Capture the cell that displays the provided text and extract its (x, y) central coordinate. 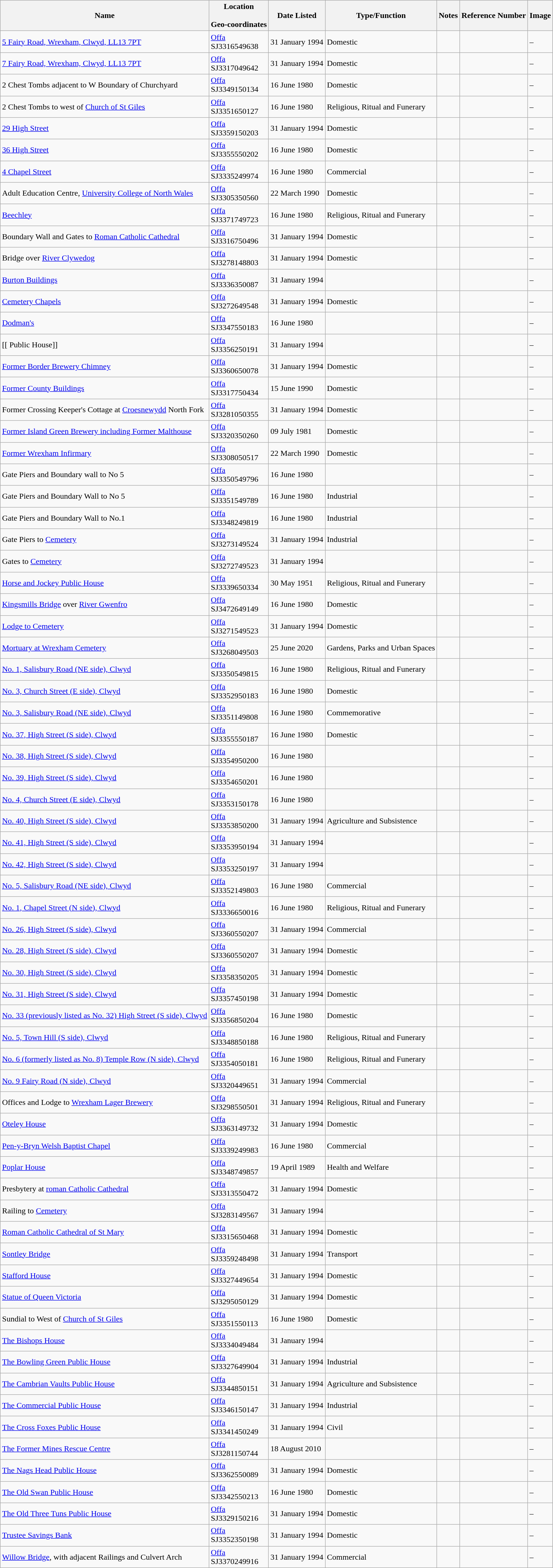
OffaSJ3349150134 (239, 85)
OffaSJ3341450249 (239, 1427)
OffaSJ3327449654 (239, 1276)
OffaSJ3356250191 (239, 345)
OffaSJ3283149567 (239, 1210)
No. 4, Church Street (E side), Clwyd (105, 799)
Reference Number (494, 16)
Health and Welfare (381, 1167)
OffaSJ3362550089 (239, 1471)
OffaSJ3316750496 (239, 236)
No. 41, High Street (S side), Clwyd (105, 842)
OffaSJ3351650127 (239, 106)
Pen-y-Bryn Welsh Baptist Chapel (105, 1146)
Gate Piers and Boundary wall to No 5 (105, 474)
No. 33 (previously listed as No. 32) High Street (S side), Clwyd (105, 1016)
Horse and Jockey Public House (105, 583)
Presbytery at roman Catholic Cathedral (105, 1189)
Former Crossing Keeper's Cottage at Croesnewydd North Fork (105, 410)
OffaSJ3308050517 (239, 453)
OffaSJ3295050129 (239, 1297)
36 High Street (105, 150)
Type/Function (381, 16)
Stafford House (105, 1276)
No. 3, Salisbury Road (NE side), Clwyd (105, 713)
OffaSJ3355550202 (239, 150)
The Old Three Tuns Public House (105, 1514)
Burton Buildings (105, 279)
OffaSJ3352149803 (239, 886)
The Bishops House (105, 1341)
19 April 1989 (297, 1167)
Gate Piers and Boundary Wall to No 5 (105, 496)
Boundary Wall and Gates to Roman Catholic Cathedral (105, 236)
Sontley Bridge (105, 1254)
OffaSJ3316549638 (239, 42)
The Old Swan Public House (105, 1492)
Willow Bridge, with adjacent Railings and Culvert Arch (105, 1557)
OffaSJ3281150744 (239, 1449)
OffaSJ3348249819 (239, 518)
The Cambrian Vaults Public House (105, 1384)
OffaSJ3371749723 (239, 215)
Kingsmills Bridge over River Gwenfro (105, 604)
OffaSJ3353150178 (239, 799)
Former County Buildings (105, 388)
Image (540, 16)
No. 26, High Street (S side), Clwyd (105, 929)
OffaSJ3336350087 (239, 279)
Sundial to West of Church of St Giles (105, 1319)
OffaSJ3278148803 (239, 258)
OffaSJ3320350260 (239, 431)
OffaSJ3357450198 (239, 994)
OffaSJ3351549789 (239, 496)
No. 31, High Street (S side), Clwyd (105, 994)
No. 30, High Street (S side), Clwyd (105, 972)
OffaSJ3354650201 (239, 778)
OffaSJ3344850151 (239, 1384)
Former Wrexham Infirmary (105, 453)
No. 40, High Street (S side), Clwyd (105, 821)
OffaSJ3305350560 (239, 193)
OffaSJ3335249974 (239, 172)
Name (105, 16)
Cemetery Chapels (105, 301)
OffaSJ3353850200 (239, 821)
Gate Piers to Cemetery (105, 540)
Beechley (105, 215)
OffaSJ3348850188 (239, 1037)
30 May 1951 (297, 583)
OffaSJ3268049503 (239, 648)
OffaSJ3346150147 (239, 1405)
OffaSJ3313550472 (239, 1189)
OffaSJ3359150203 (239, 128)
OffaSJ3317750434 (239, 388)
Transport (381, 1254)
OffaSJ3339650334 (239, 583)
OffaSJ3354950200 (239, 756)
No. 9 Fairy Road (N side), Clwyd (105, 1081)
OffaSJ3347550183 (239, 323)
Railing to Cemetery (105, 1210)
No. 28, High Street (S side), Clwyd (105, 951)
No. 38, High Street (S side), Clwyd (105, 756)
OffaSJ3334049484 (239, 1341)
Commemorative (381, 713)
The Cross Foxes Public House (105, 1427)
Roman Catholic Cathedral of St Mary (105, 1232)
OffaSJ3353950194 (239, 842)
OffaSJ3339249983 (239, 1146)
No. 42, High Street (S side), Clwyd (105, 864)
Bridge over River Clywedog (105, 258)
No. 37, High Street (S side), Clwyd (105, 735)
Lodge to Cemetery (105, 626)
Trustee Savings Bank (105, 1535)
4 Chapel Street (105, 172)
OffaSJ3370249916 (239, 1557)
No. 3, Church Street (E side), Clwyd (105, 691)
OffaSJ3281050355 (239, 410)
OffaSJ3360650078 (239, 367)
OffaSJ3355550187 (239, 735)
No. 1, Salisbury Road (NE side), Clwyd (105, 669)
[[ Public House]] (105, 345)
Statue of Queen Victoria (105, 1297)
Civil (381, 1427)
The Nags Head Public House (105, 1471)
OffaSJ3273149524 (239, 540)
OffaSJ3272649548 (239, 301)
OffaSJ3351149808 (239, 713)
OffaSJ3354050181 (239, 1059)
7 Fairy Road, Wrexham, Clwyd, LL13 7PT (105, 63)
5 Fairy Road, Wrexham, Clwyd, LL13 7PT (105, 42)
OffaSJ3320449651 (239, 1081)
OffaSJ3472649149 (239, 604)
Former Island Green Brewery including Former Malthouse (105, 431)
No. 5, Salisbury Road (NE side), Clwyd (105, 886)
29 High Street (105, 128)
No. 39, High Street (S side), Clwyd (105, 778)
OffaSJ3317049642 (239, 63)
No. 1, Chapel Street (N side), Clwyd (105, 908)
The Bowling Green Public House (105, 1362)
The Commercial Public House (105, 1405)
OffaSJ3358350205 (239, 972)
Adult Education Centre, University College of North Wales (105, 193)
Gardens, Parks and Urban Spaces (381, 648)
OffaSJ3350549815 (239, 669)
OffaSJ3352950183 (239, 691)
OffaSJ3350549796 (239, 474)
15 June 1990 (297, 388)
OffaSJ3298550501 (239, 1103)
Offices and Lodge to Wrexham Lager Brewery (105, 1103)
OffaSJ3336650016 (239, 908)
Poplar House (105, 1167)
OffaSJ3271549523 (239, 626)
Mortuary at Wrexham Cemetery (105, 648)
The Former Mines Rescue Centre (105, 1449)
Dodman's (105, 323)
OffaSJ3351550113 (239, 1319)
OffaSJ3352350198 (239, 1535)
OffaSJ3363149732 (239, 1124)
OffaSJ3359248498 (239, 1254)
OffaSJ3356850204 (239, 1016)
18 August 2010 (297, 1449)
LocationGeo-coordinates (239, 16)
OffaSJ3342550213 (239, 1492)
OffaSJ3329150216 (239, 1514)
OffaSJ3353250197 (239, 864)
Oteley House (105, 1124)
25 June 2020 (297, 648)
No. 6 (formerly listed as No. 8) Temple Row (N side), Clwyd (105, 1059)
Notes (448, 16)
09 July 1981 (297, 431)
OffaSJ3315650468 (239, 1232)
No. 5, Town Hill (S side), Clwyd (105, 1037)
2 Chest Tombs adjacent to W Boundary of Churchyard (105, 85)
Gate Piers and Boundary Wall to No.1 (105, 518)
2 Chest Tombs to west of Church of St Giles (105, 106)
Date Listed (297, 16)
OffaSJ3272749523 (239, 561)
Gates to Cemetery (105, 561)
OffaSJ3327649904 (239, 1362)
OffaSJ3348749857 (239, 1167)
Former Border Brewery Chimney (105, 367)
